Output the [x, y] coordinate of the center of the cell containing the given text.  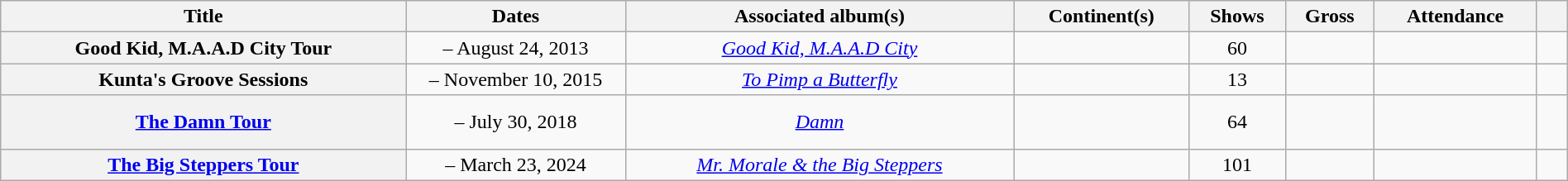
Attendance [1456, 17]
Mr. Morale & the Big Steppers [820, 164]
Continent(s) [1102, 17]
Associated album(s) [820, 17]
The Damn Tour [203, 122]
Good Kid, M.A.A.D City Tour [203, 48]
Title [203, 17]
– July 30, 2018 [516, 122]
60 [1237, 48]
Dates [516, 17]
Gross [1330, 17]
Shows [1237, 17]
The Big Steppers Tour [203, 164]
101 [1237, 164]
– November 10, 2015 [516, 79]
Good Kid, M.A.A.D City [820, 48]
Kunta's Groove Sessions [203, 79]
– March 23, 2024 [516, 164]
13 [1237, 79]
– August 24, 2013 [516, 48]
To Pimp a Butterfly [820, 79]
64 [1237, 122]
Damn [820, 122]
